Scan for the cell matching the given text and deliver its [x, y] coordinate at center. 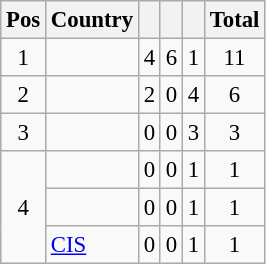
Pos [24, 20]
Total [234, 20]
CIS [92, 245]
11 [234, 58]
Country [92, 20]
